Find where the given text appears and provide that cell's center as [x, y] coordinate. 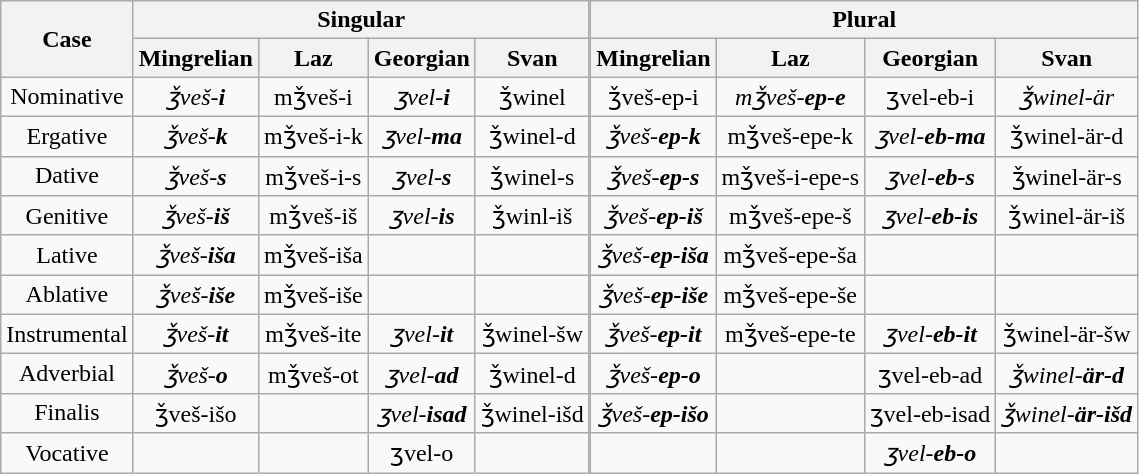
ʒvel-it [422, 334]
Genitive [67, 216]
Dative [67, 176]
Lative [67, 255]
ʒvel-isad [422, 413]
ǯveš-i [196, 97]
ǯwinel-är-išd [1067, 413]
ǯveš-ep-it [654, 334]
ʒvel-ma [422, 136]
Instrumental [67, 334]
ǯveš-ep-iš [654, 216]
ʒvel-ad [422, 374]
ʒvel-eb-isad [930, 413]
ǯwinel-är [1067, 97]
mǯveš-iša [313, 255]
Vocative [67, 453]
ʒvel-is [422, 216]
mǯveš-epe-k [790, 136]
mǯveš-epe-š [790, 216]
ʒvel-eb-it [930, 334]
ʒvel-eb-i [930, 97]
Case [67, 39]
mǯveš-epe-te [790, 334]
mǯveš-i-epe-s [790, 176]
mǯveš-ot [313, 374]
ǯwinel-är-s [1067, 176]
ǯveš-ep-iše [654, 295]
ǯwinel-är-iš [1067, 216]
mǯveš-iš [313, 216]
ʒvel-eb-ma [930, 136]
Adverbial [67, 374]
mǯveš-i-k [313, 136]
ǯwinel [532, 97]
ǯveš-iša [196, 255]
ǯveš-it [196, 334]
Singular [361, 20]
mǯveš-i [313, 97]
ǯwinel-išd [532, 413]
ǯveš-o [196, 374]
ǯveš-ep-s [654, 176]
ǯveš-k [196, 136]
ǯveš-s [196, 176]
ǯveš-ep-iša [654, 255]
ʒvel-eb-s [930, 176]
ʒvel-s [422, 176]
ǯveš-ep-i [654, 97]
ǯwinel-s [532, 176]
ǯwinel-är-šw [1067, 334]
mǯveš-iše [313, 295]
ǯveš-iše [196, 295]
Ergative [67, 136]
Nominative [67, 97]
ǯwinl-iš [532, 216]
ʒvel-eb-o [930, 453]
mǯveš-ite [313, 334]
ʒvel-i [422, 97]
ǯveš-ep-išo [654, 413]
ʒvel-eb-ad [930, 374]
Ablative [67, 295]
ʒvel-eb-is [930, 216]
ǯveš-ep-k [654, 136]
mǯveš-i-s [313, 176]
ǯveš-iš [196, 216]
mǯveš-epe-ša [790, 255]
mǯveš-ep-e [790, 97]
ǯveš-ep-o [654, 374]
ʒvel-o [422, 453]
mǯveš-epe-še [790, 295]
ǯveš-išo [196, 413]
Finalis [67, 413]
ǯwinel-šw [532, 334]
Plural [864, 20]
